Search for the cell housing the specified text and yield its (x, y) center coordinate. 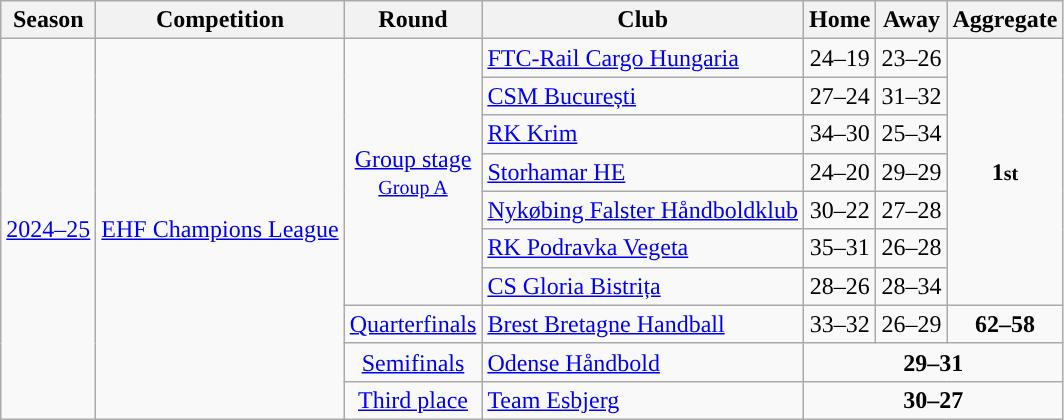
Round (413, 20)
2024–25 (48, 230)
Nykøbing Falster Håndboldklub (643, 210)
Third place (413, 400)
29–31 (934, 362)
Competition (220, 20)
24–20 (840, 172)
1st (1005, 172)
28–34 (912, 286)
24–19 (840, 58)
Season (48, 20)
34–30 (840, 134)
FTC-Rail Cargo Hungaria (643, 58)
Storhamar HE (643, 172)
26–28 (912, 248)
26–29 (912, 324)
Quarterfinals (413, 324)
28–26 (840, 286)
Away (912, 20)
Brest Bretagne Handball (643, 324)
33–32 (840, 324)
62–58 (1005, 324)
27–28 (912, 210)
23–26 (912, 58)
27–24 (840, 96)
30–27 (934, 400)
29–29 (912, 172)
EHF Champions League (220, 230)
CSM București (643, 96)
25–34 (912, 134)
Home (840, 20)
CS Gloria Bistrița (643, 286)
Odense Håndbold (643, 362)
31–32 (912, 96)
Club (643, 20)
RK Krim (643, 134)
Aggregate (1005, 20)
Semifinals (413, 362)
35–31 (840, 248)
30–22 (840, 210)
Team Esbjerg (643, 400)
RK Podravka Vegeta (643, 248)
Group stageGroup A (413, 172)
